Capture the cell that displays the provided text and extract its (x, y) central coordinate. 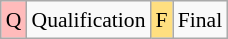
F (162, 20)
Q (14, 20)
Final (200, 20)
Qualification (89, 20)
